Capture the cell that displays the provided text and extract its [x, y] central coordinate. 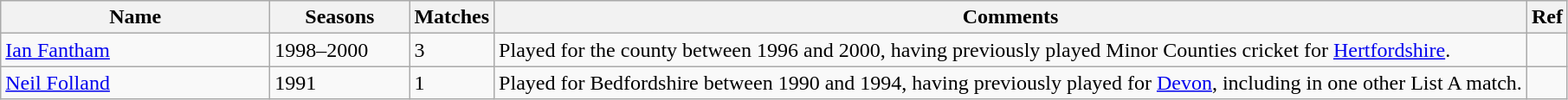
Neil Folland [135, 83]
3 [452, 50]
1 [452, 83]
Comments [1011, 17]
Seasons [339, 17]
Ian Fantham [135, 50]
Played for the county between 1996 and 2000, having previously played Minor Counties cricket for Hertfordshire. [1011, 50]
Ref [1546, 17]
Played for Bedfordshire between 1990 and 1994, having previously played for Devon, including in one other List A match. [1011, 83]
1998–2000 [339, 50]
Name [135, 17]
1991 [339, 83]
Matches [452, 17]
